Return [X, Y] of the center of cell containing provided text 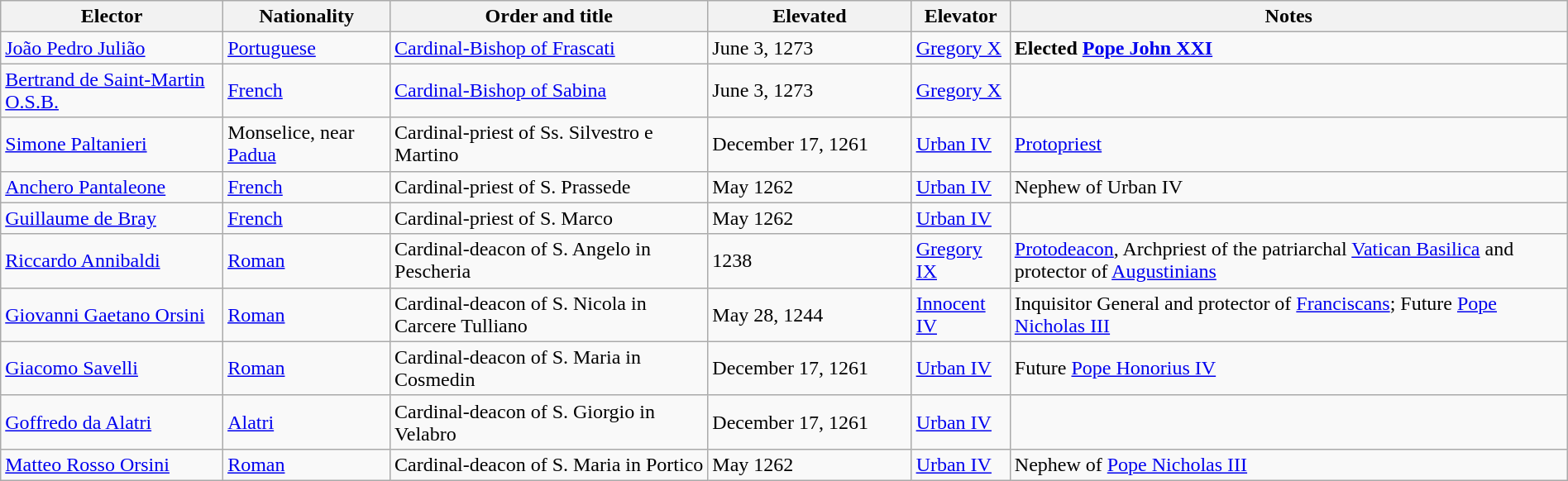
Matteo Rosso Orsini [112, 464]
Elected Pope John XXI [1288, 48]
Cardinal-Bishop of Sabina [549, 91]
Guillaume de Bray [112, 218]
Notes [1288, 17]
Cardinal-priest of Ss. Silvestro e Martino [549, 144]
Giovanni Gaetano Orsini [112, 314]
Cardinal-deacon of S. Maria in Portico [549, 464]
Cardinal-priest of S. Marco [549, 218]
1238 [810, 261]
Inquisitor General and protector of Franciscans; Future Pope Nicholas III [1288, 314]
Gregory IX [961, 261]
Monselice, near Padua [307, 144]
Alatri [307, 421]
Portuguese [307, 48]
Protodeacon, Archpriest of the patriarchal Vatican Basilica and protector of Augustinians [1288, 261]
Innocent IV [961, 314]
May 28, 1244 [810, 314]
Cardinal-deacon of S. Nicola in Carcere Tulliano [549, 314]
Cardinal-deacon of S. Angelo in Pescheria [549, 261]
Cardinal-Bishop of Frascati [549, 48]
Cardinal-deacon of S. Maria in Cosmedin [549, 369]
Nephew of Pope Nicholas III [1288, 464]
Cardinal-priest of S. Prassede [549, 187]
Goffredo da Alatri [112, 421]
Cardinal-deacon of S. Giorgio in Velabro [549, 421]
Order and title [549, 17]
Bertrand de Saint-Martin O.S.B. [112, 91]
João Pedro Julião [112, 48]
Nationality [307, 17]
Elevated [810, 17]
Riccardo Annibaldi [112, 261]
Nephew of Urban IV [1288, 187]
Protopriest [1288, 144]
Elevator [961, 17]
Simone Paltanieri [112, 144]
Giacomo Savelli [112, 369]
Anchero Pantaleone [112, 187]
Elector [112, 17]
Future Pope Honorius IV [1288, 369]
